Identify which cell holds the provided text, then report its (x, y) central coordinate. 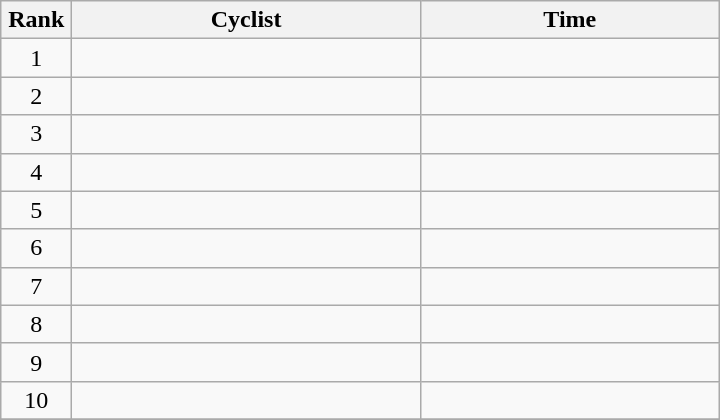
9 (36, 362)
Cyclist (246, 20)
3 (36, 134)
5 (36, 210)
8 (36, 324)
1 (36, 58)
7 (36, 286)
2 (36, 96)
6 (36, 248)
4 (36, 172)
Rank (36, 20)
Time (570, 20)
10 (36, 400)
